Return [x, y] of the center of cell containing provided text 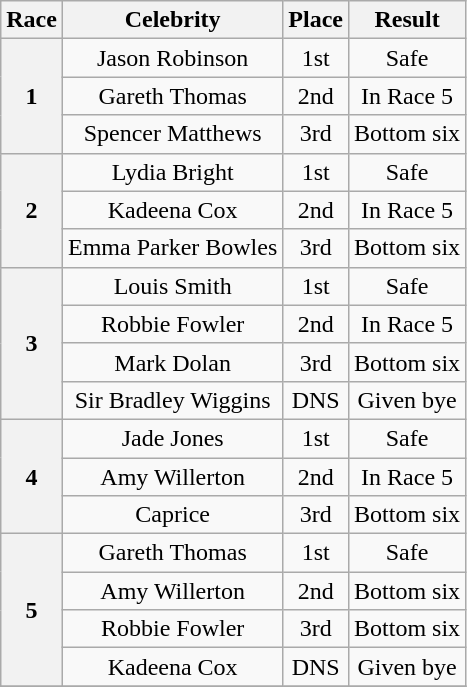
4 [32, 476]
Jade Jones [172, 438]
Place [316, 20]
Spencer Matthews [172, 134]
Sir Bradley Wiggins [172, 400]
Louis Smith [172, 286]
Lydia Bright [172, 172]
Celebrity [172, 20]
5 [32, 610]
Jason Robinson [172, 58]
Race [32, 20]
1 [32, 96]
Result [408, 20]
3 [32, 343]
Mark Dolan [172, 362]
Emma Parker Bowles [172, 248]
Caprice [172, 515]
2 [32, 210]
